Extract the (X, Y) coordinate from the center of the cell holding the provided text.  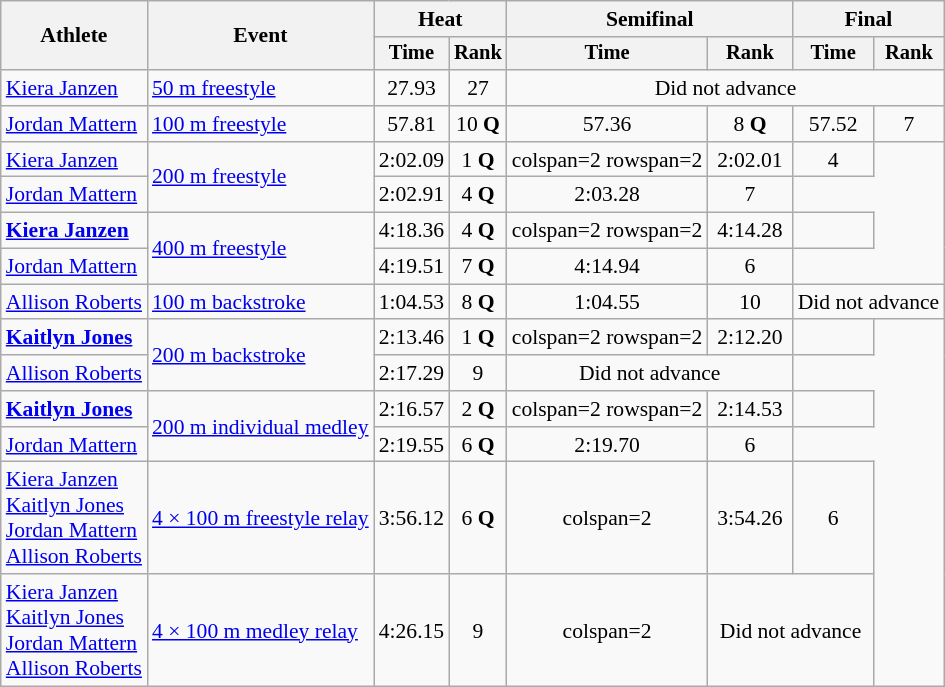
Heat (440, 19)
4:14.28 (750, 231)
10 Q (478, 124)
4:19.51 (412, 267)
2:02.01 (750, 160)
400 m freestyle (260, 248)
4 × 100 m medley relay (260, 630)
27.93 (412, 88)
4 (834, 160)
10 (750, 302)
2:02.91 (412, 195)
57.81 (412, 124)
2:14.53 (750, 409)
27 (478, 88)
100 m backstroke (260, 302)
Semifinal (650, 19)
2:03.28 (608, 195)
3:56.12 (412, 518)
50 m freestyle (260, 88)
4:18.36 (412, 231)
2:16.57 (412, 409)
3:54.26 (750, 518)
4:14.94 (608, 267)
57.52 (834, 124)
4:26.15 (412, 630)
1:04.55 (608, 302)
4 × 100 m freestyle relay (260, 518)
7 Q (478, 267)
Event (260, 36)
2:17.29 (412, 373)
Athlete (74, 36)
Final (869, 19)
200 m individual medley (260, 426)
2 Q (478, 409)
57.36 (608, 124)
2:13.46 (412, 338)
200 m freestyle (260, 178)
2:19.70 (608, 445)
2:12.20 (750, 338)
2:19.55 (412, 445)
100 m freestyle (260, 124)
2:02.09 (412, 160)
1:04.53 (412, 302)
200 m backstroke (260, 356)
